For the text-containing cell, return its midpoint in (X, Y) coordinate format. 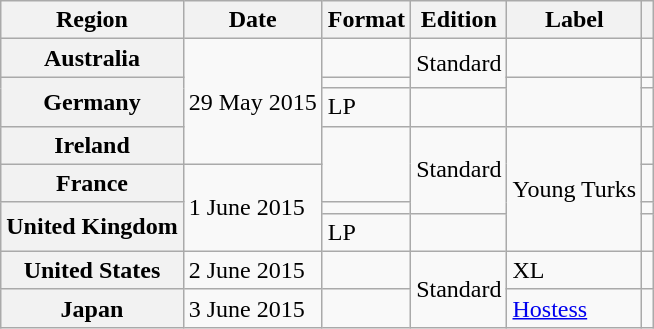
Australia (92, 58)
Region (92, 20)
Hostess (574, 308)
United States (92, 270)
France (92, 183)
29 May 2015 (252, 102)
2 June 2015 (252, 270)
Young Turks (574, 188)
Germany (92, 102)
United Kingdom (92, 226)
Ireland (92, 145)
3 June 2015 (252, 308)
XL (574, 270)
1 June 2015 (252, 208)
Japan (92, 308)
Format (366, 20)
Edition (459, 20)
Date (252, 20)
Label (574, 20)
